Capture the cell that displays the provided text and extract its [X, Y] central coordinate. 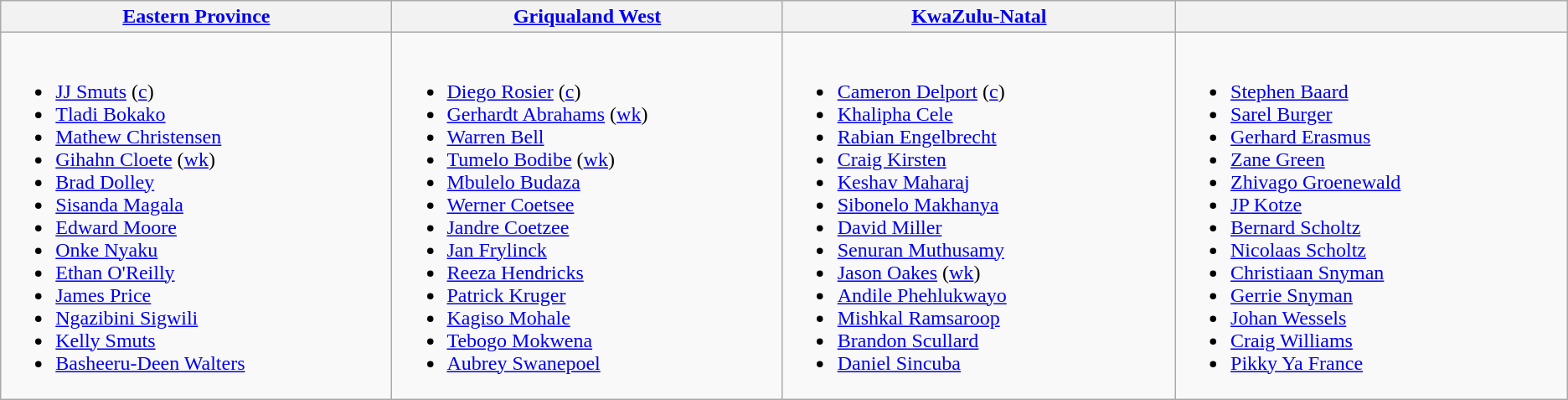
Eastern Province [196, 17]
Griqualand West [587, 17]
KwaZulu-Natal [978, 17]
